Extract the [x, y] coordinate from the center of the cell holding the provided text.  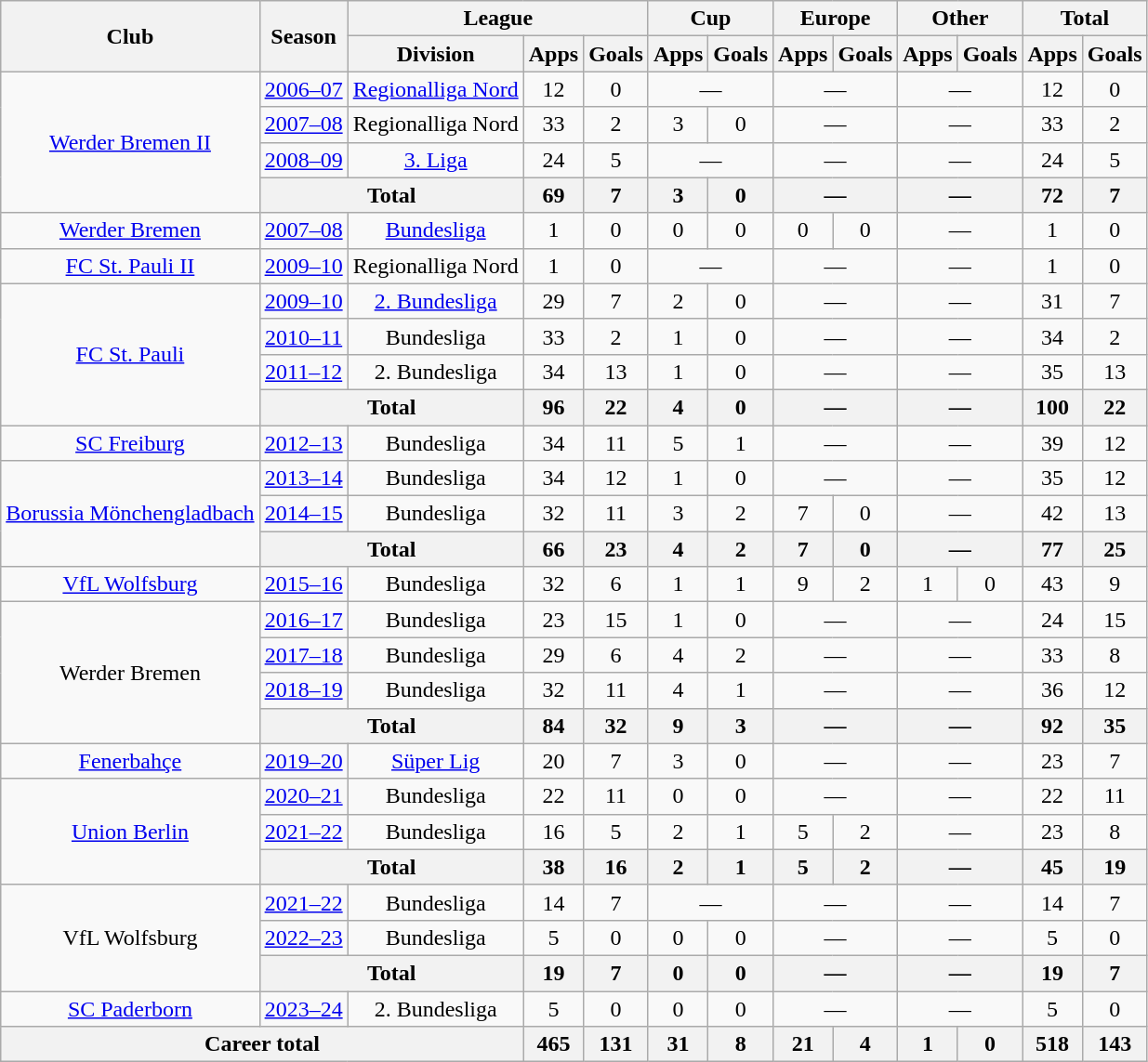
100 [1052, 407]
Career total [262, 1044]
FC St. Pauli [130, 354]
League [498, 19]
96 [553, 407]
2008–09 [303, 160]
Club [130, 36]
2016–17 [303, 620]
Süper Lig [435, 761]
Borussia Mönchengladbach [130, 514]
2006–07 [303, 89]
38 [553, 867]
Other [960, 19]
2014–15 [303, 514]
Season [303, 36]
143 [1115, 1044]
2012–13 [303, 443]
25 [1115, 549]
2022–23 [303, 937]
Cup [710, 19]
2019–20 [303, 761]
FC St. Pauli II [130, 266]
39 [1052, 443]
SC Paderborn [130, 1008]
2023–24 [303, 1008]
SC Freiburg [130, 443]
2013–14 [303, 479]
Division [435, 54]
Europe [836, 19]
Union Berlin [130, 832]
21 [803, 1044]
2010–11 [303, 336]
36 [1052, 690]
77 [1052, 549]
69 [553, 195]
Werder Bremen II [130, 142]
84 [553, 726]
43 [1052, 584]
3. Liga [435, 160]
Fenerbahçe [130, 761]
465 [553, 1044]
72 [1052, 195]
45 [1052, 867]
66 [553, 549]
518 [1052, 1044]
20 [553, 761]
2011–12 [303, 372]
2020–21 [303, 796]
92 [1052, 726]
2018–19 [303, 690]
42 [1052, 514]
2015–16 [303, 584]
2017–18 [303, 655]
131 [616, 1044]
